Search for the cell housing the specified text and yield its [x, y] center coordinate. 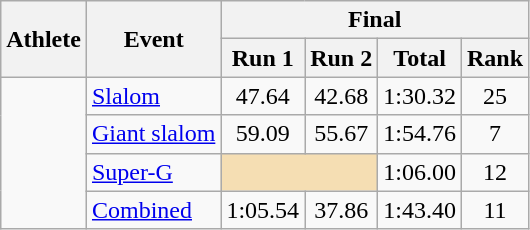
42.68 [342, 96]
Athlete [44, 39]
59.09 [263, 134]
Combined [153, 210]
25 [494, 96]
Final [375, 20]
47.64 [263, 96]
1:43.40 [420, 210]
1:05.54 [263, 210]
7 [494, 134]
1:06.00 [420, 172]
Giant slalom [153, 134]
Rank [494, 58]
55.67 [342, 134]
Super-G [153, 172]
Run 1 [263, 58]
Event [153, 39]
37.86 [342, 210]
11 [494, 210]
1:54.76 [420, 134]
Run 2 [342, 58]
Total [420, 58]
Slalom [153, 96]
12 [494, 172]
1:30.32 [420, 96]
